For the text-containing cell, return its midpoint in (x, y) coordinate format. 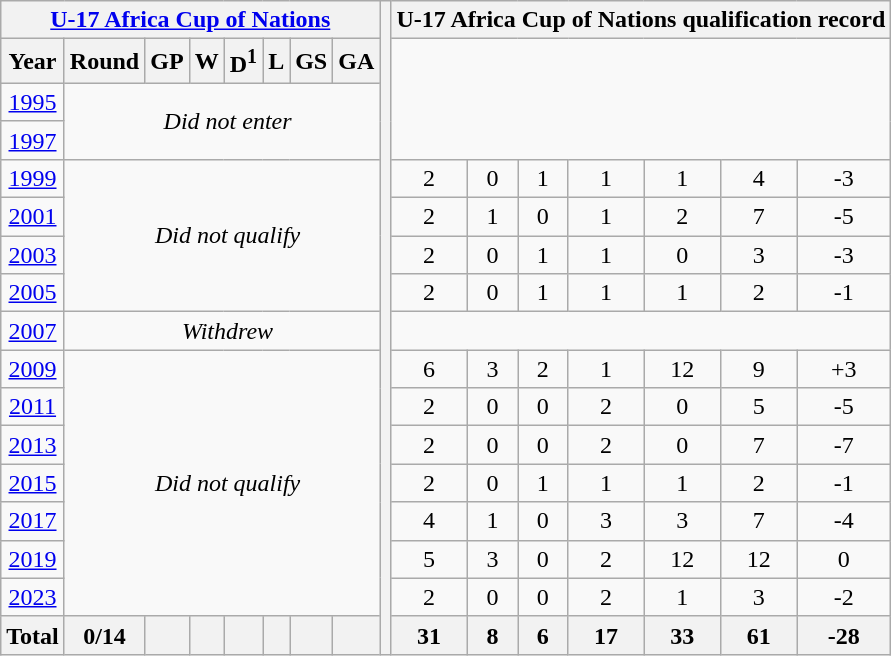
2007 (33, 331)
Withdrew (228, 331)
61 (759, 635)
0/14 (104, 635)
2011 (33, 407)
31 (429, 635)
W (206, 62)
2013 (33, 445)
GS (312, 62)
2017 (33, 521)
2005 (33, 293)
L (276, 62)
-4 (844, 521)
-2 (844, 597)
-28 (844, 635)
-7 (844, 445)
33 (682, 635)
17 (606, 635)
9 (759, 369)
Total (33, 635)
Round (104, 62)
1995 (33, 102)
U-17 Africa Cup of Nations qualification record (641, 20)
2023 (33, 597)
8 (492, 635)
D1 (243, 62)
Did not enter (228, 121)
2001 (33, 217)
2009 (33, 369)
2019 (33, 559)
GA (356, 62)
2003 (33, 255)
1997 (33, 140)
1999 (33, 178)
2015 (33, 483)
GP (167, 62)
U-17 Africa Cup of Nations (190, 20)
Year (33, 62)
+3 (844, 369)
